Detect which cell encompasses the target text, then output its (X, Y) center coordinate. 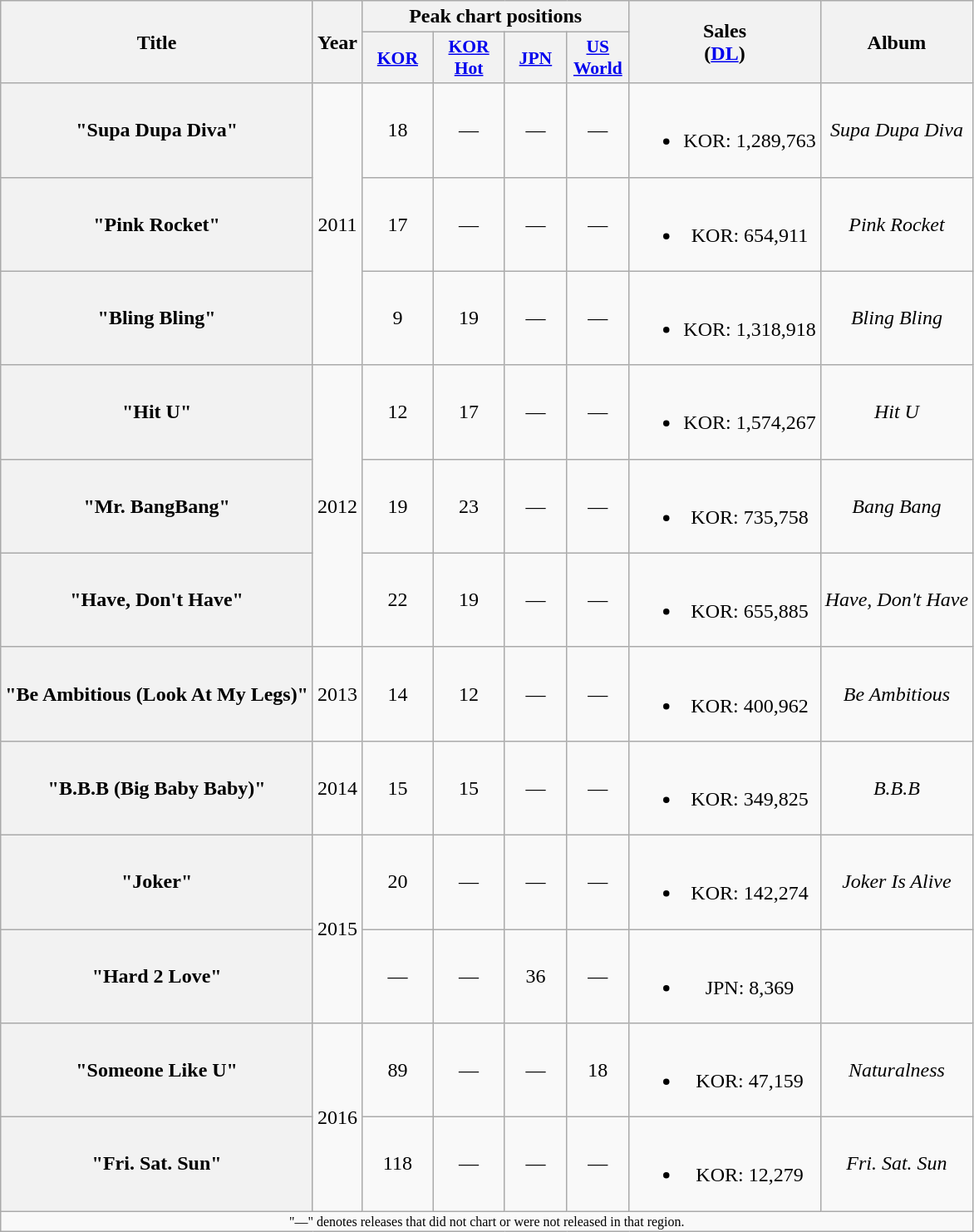
KOR (398, 58)
Peak chart positions (495, 17)
Year (337, 42)
"Joker" (157, 881)
Be Ambitious (896, 693)
20 (398, 881)
KOR: 654,911 (725, 224)
KOR: 349,825 (725, 788)
KOR: 142,274 (725, 881)
118 (398, 1164)
2015 (337, 929)
B.B.B (896, 788)
"Hard 2 Love" (157, 976)
2016 (337, 1117)
Album (896, 42)
Title (157, 42)
KOR: 1,318,918 (725, 318)
"Supa Dupa Diva" (157, 130)
22 (398, 600)
KOR Hot (469, 58)
Sales(DL) (725, 42)
JPN: 8,369 (725, 976)
"Someone Like U" (157, 1071)
KOR: 1,574,267 (725, 412)
Bling Bling (896, 318)
KOR: 400,962 (725, 693)
2014 (337, 788)
"Be Ambitious (Look At My Legs)" (157, 693)
KOR: 12,279 (725, 1164)
Hit U (896, 412)
US World (598, 58)
"B.B.B (Big Baby Baby)" (157, 788)
KOR: 655,885 (725, 600)
"—" denotes releases that did not chart or were not released in that region. (487, 1221)
2011 (337, 224)
Have, Don't Have (896, 600)
Supa Dupa Diva (896, 130)
Pink Rocket (896, 224)
KOR: 1,289,763 (725, 130)
"Have, Don't Have" (157, 600)
"Pink Rocket" (157, 224)
9 (398, 318)
Joker Is Alive (896, 881)
23 (469, 505)
2012 (337, 505)
89 (398, 1071)
JPN (535, 58)
KOR: 735,758 (725, 505)
36 (535, 976)
2013 (337, 693)
"Bling Bling" (157, 318)
Fri. Sat. Sun (896, 1164)
"Hit U" (157, 412)
14 (398, 693)
KOR: 47,159 (725, 1071)
"Fri. Sat. Sun" (157, 1164)
Naturalness (896, 1071)
Bang Bang (896, 505)
"Mr. BangBang" (157, 505)
